Pinpoint the cell where the given text exists, returning its [X, Y] midpoint coordinate. 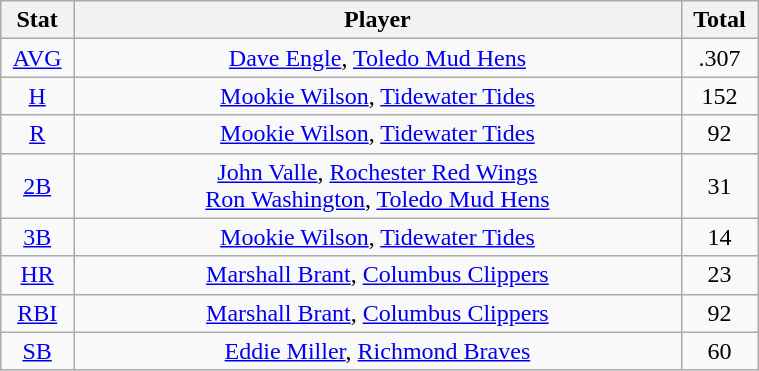
H [38, 96]
31 [719, 186]
14 [719, 237]
HR [38, 275]
John Valle, Rochester Red Wings Ron Washington, Toledo Mud Hens [378, 186]
3B [38, 237]
23 [719, 275]
AVG [38, 58]
Player [378, 20]
.307 [719, 58]
R [38, 134]
RBI [38, 313]
60 [719, 351]
152 [719, 96]
Stat [38, 20]
Eddie Miller, Richmond Braves [378, 351]
2B [38, 186]
Dave Engle, Toledo Mud Hens [378, 58]
SB [38, 351]
Total [719, 20]
